From the cell containing the given text, extract its center point as [x, y] coordinate. 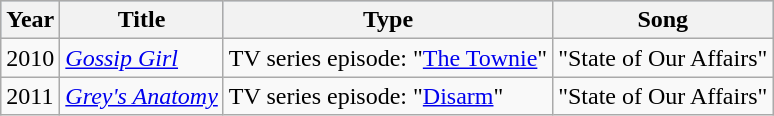
2011 [30, 96]
Grey's Anatomy [142, 96]
2010 [30, 58]
Title [142, 20]
Song [663, 20]
TV series episode: "The Townie" [388, 58]
Type [388, 20]
Year [30, 20]
Gossip Girl [142, 58]
TV series episode: "Disarm" [388, 96]
